Return the [x, y] coordinate for the center point of the cell that contains the specified text.  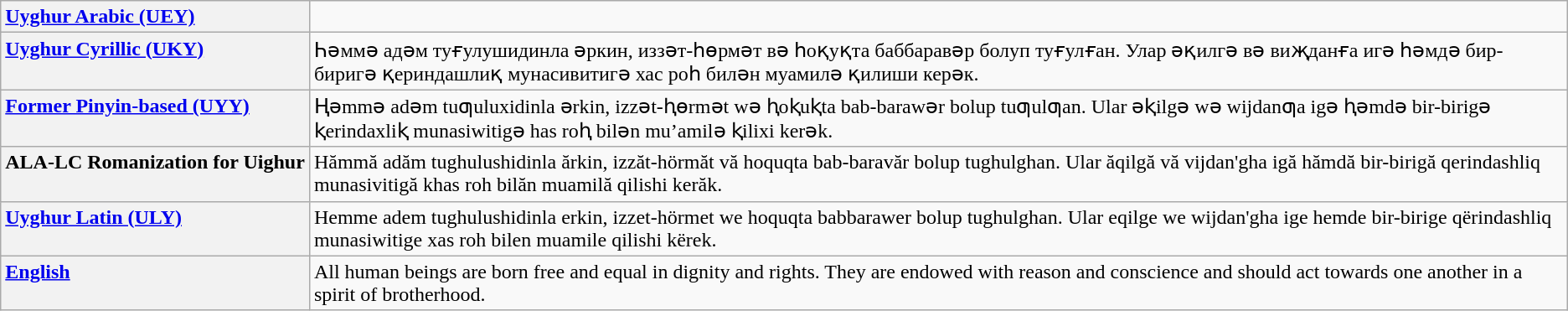
Uyghur Latin (ULY) [156, 228]
ALA-LC Romanization for Uighur [156, 174]
Uyghur Arabic (UEY) [156, 17]
Uyghur Cyrillic (UKY) [156, 61]
Former Pinyin-based (UYY) [156, 118]
English [156, 283]
